From the cell containing the given text, extract its center point as [X, Y] coordinate. 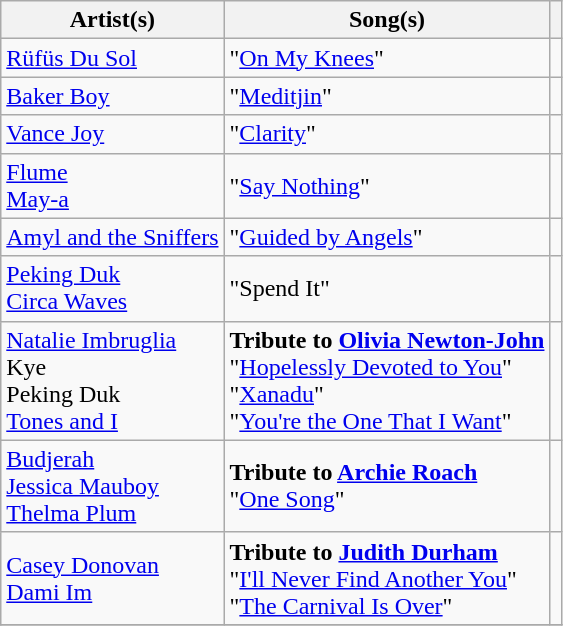
Baker Boy [112, 96]
Natalie Imbruglia Kye Peking Duk Tones and I [112, 380]
Vance Joy [112, 134]
Amyl and the Sniffers [112, 237]
Tribute to Judith Durham "I'll Never Find Another You" "The Carnival Is Over" [387, 578]
"Spend It" [387, 288]
Flume May-a [112, 186]
"Clarity" [387, 134]
Song(s) [387, 20]
"On My Knees" [387, 58]
Tribute to Olivia Newton-John "Hopelessly Devoted to You" "Xanadu" "You're the One That I Want" [387, 380]
Rüfüs Du Sol [112, 58]
"Say Nothing" [387, 186]
"Guided by Angels" [387, 237]
Artist(s) [112, 20]
"Meditjin" [387, 96]
Tribute to Archie Roach "One Song" [387, 486]
Budjerah Jessica Mauboy Thelma Plum [112, 486]
Casey Donovan Dami Im [112, 578]
Peking Duk Circa Waves [112, 288]
